Find where the given text appears and provide that cell's center as (x, y) coordinate. 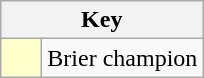
Brier champion (122, 58)
Key (102, 20)
